For the text-containing cell, return its midpoint in (x, y) coordinate format. 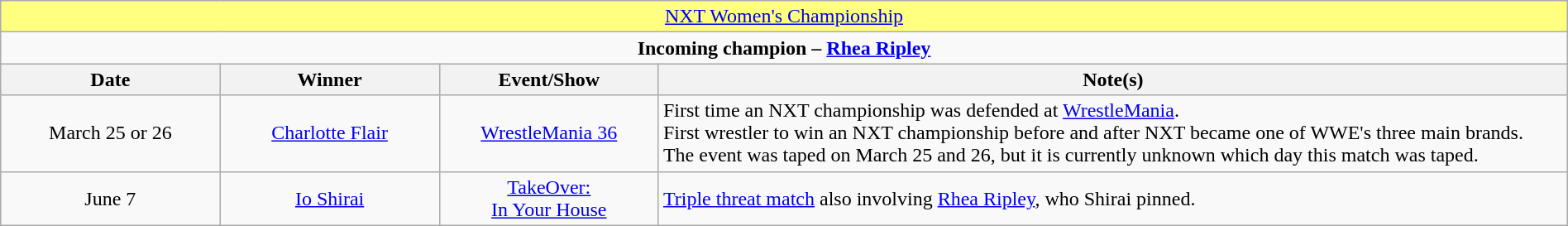
March 25 or 26 (111, 133)
NXT Women's Championship (784, 17)
Note(s) (1113, 79)
June 7 (111, 199)
TakeOver:In Your House (549, 199)
Incoming champion – Rhea Ripley (784, 48)
WrestleMania 36 (549, 133)
Event/Show (549, 79)
Charlotte Flair (329, 133)
Triple threat match also involving Rhea Ripley, who Shirai pinned. (1113, 199)
Io Shirai (329, 199)
Date (111, 79)
Winner (329, 79)
